Scan for the cell matching the given text and deliver its [x, y] coordinate at center. 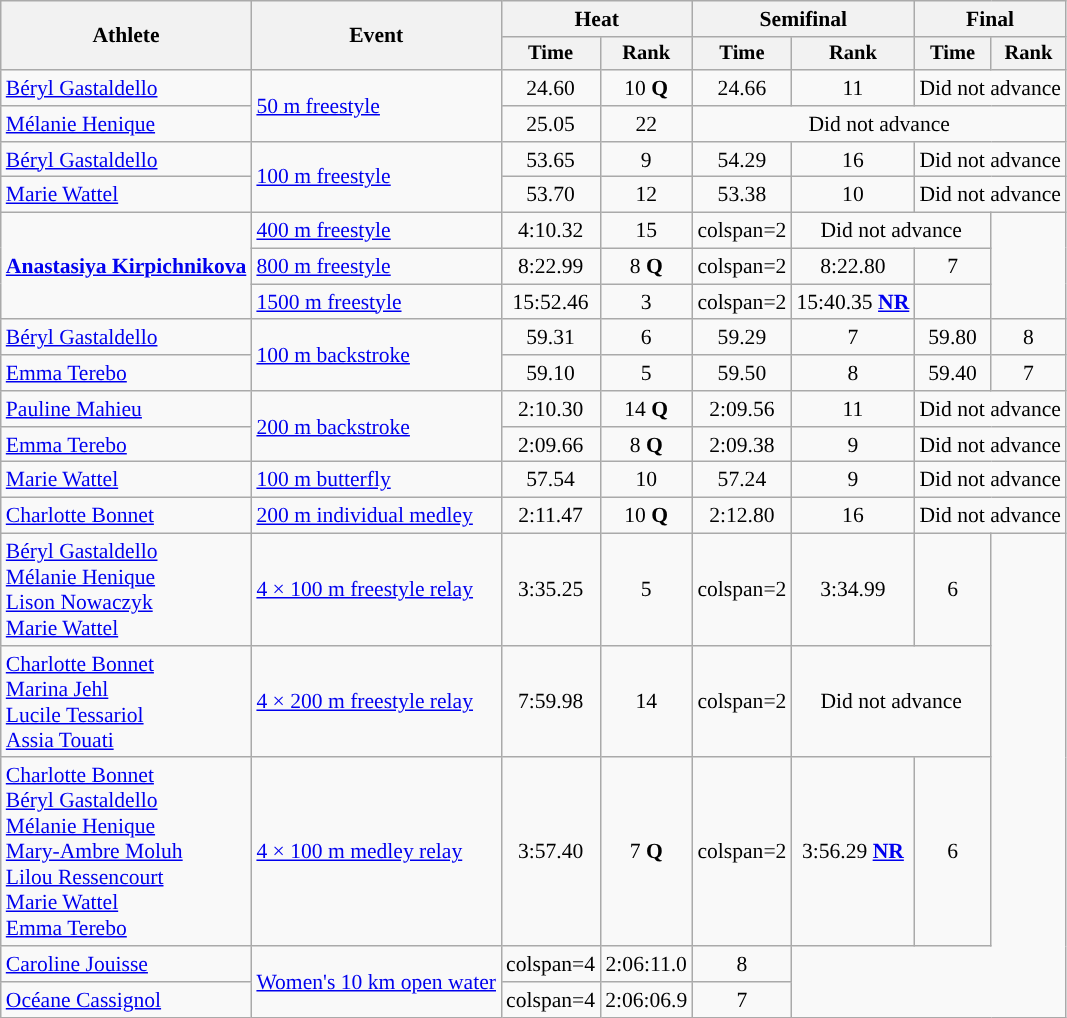
4 × 200 m freestyle relay [376, 702]
59.80 [952, 338]
8:22.80 [852, 267]
59.10 [550, 373]
4 × 100 m freestyle relay [376, 590]
12 [646, 195]
2:12.80 [742, 516]
2:09.66 [550, 445]
7:59.98 [550, 702]
4 × 100 m medley relay [376, 852]
Heat [596, 19]
Caroline Jouisse [126, 964]
50 m freestyle [376, 106]
15:40.35 NR [852, 302]
24.66 [742, 88]
53.70 [550, 195]
Océane Cassignol [126, 1000]
59.31 [550, 338]
Women's 10 km open water [376, 982]
2:09.38 [742, 445]
Pauline Mahieu [126, 409]
15:52.46 [550, 302]
4:10.32 [550, 231]
2:06:11.0 [646, 964]
59.40 [952, 373]
2:06:06.9 [646, 1000]
3:57.40 [550, 852]
Event [376, 36]
Athlete [126, 36]
Anastasiya Kirpichnikova [126, 266]
800 m freestyle [376, 267]
53.65 [550, 160]
Semifinal [803, 19]
100 m backstroke [376, 356]
Béryl GastaldelloMélanie HeniqueLison NowaczykMarie Wattel [126, 590]
22 [646, 124]
53.38 [742, 195]
2:10.30 [550, 409]
200 m backstroke [376, 426]
3:56.29 NR [852, 852]
Charlotte BonnetBéryl GastaldelloMélanie HeniqueMary-Ambre MoluhLilou RessencourtMarie WattelEmma Terebo [126, 852]
7 Q [646, 852]
Final [990, 19]
400 m freestyle [376, 231]
Charlotte BonnetMarina JehlLucile TessariolAssia Touati [126, 702]
Charlotte Bonnet [126, 516]
25.05 [550, 124]
54.29 [742, 160]
57.24 [742, 480]
57.54 [550, 480]
100 m butterfly [376, 480]
2:11.47 [550, 516]
Mélanie Henique [126, 124]
14 Q [646, 409]
1500 m freestyle [376, 302]
8:22.99 [550, 267]
200 m individual medley [376, 516]
59.50 [742, 373]
3 [646, 302]
59.29 [742, 338]
15 [646, 231]
24.60 [550, 88]
3:35.25 [550, 590]
100 m freestyle [376, 178]
3:34.99 [852, 590]
2:09.56 [742, 409]
14 [646, 702]
